Search for the cell housing the specified text and yield its [x, y] center coordinate. 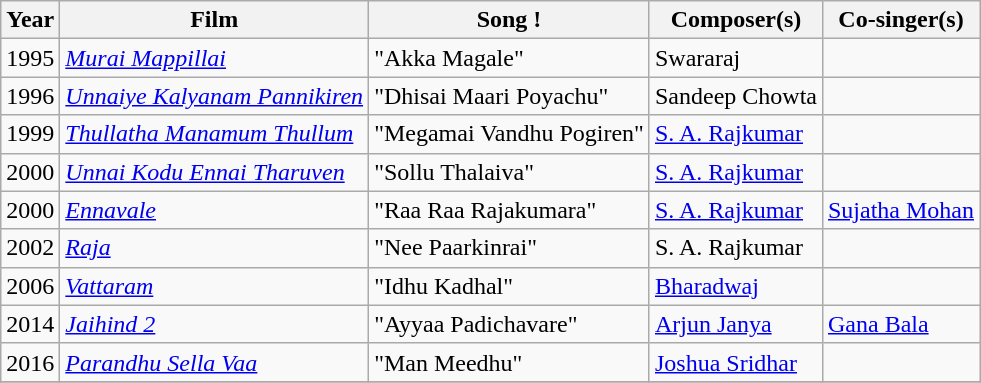
"Man Meedhu" [510, 362]
"Ayyaa Padichavare" [510, 324]
Unnai Kodu Ennai Tharuven [214, 172]
Thullatha Manamum Thullum [214, 134]
Sandeep Chowta [736, 96]
"Nee Paarkinrai" [510, 248]
2016 [30, 362]
"Akka Magale" [510, 58]
Gana Bala [900, 324]
Parandhu Sella Vaa [214, 362]
Bharadwaj [736, 286]
Year [30, 20]
Ennavale [214, 210]
1995 [30, 58]
Vattaram [214, 286]
"Raa Raa Rajakumara" [510, 210]
Jaihind 2 [214, 324]
1999 [30, 134]
Swararaj [736, 58]
Composer(s) [736, 20]
Sujatha Mohan [900, 210]
"Megamai Vandhu Pogiren" [510, 134]
Murai Mappillai [214, 58]
Film [214, 20]
Arjun Janya [736, 324]
Raja [214, 248]
Co-singer(s) [900, 20]
Unnaiye Kalyanam Pannikiren [214, 96]
2002 [30, 248]
2014 [30, 324]
"Dhisai Maari Poyachu" [510, 96]
Joshua Sridhar [736, 362]
2006 [30, 286]
1996 [30, 96]
Song ! [510, 20]
"Idhu Kadhal" [510, 286]
"Sollu Thalaiva" [510, 172]
